Pinpoint the cell where the given text exists, returning its (X, Y) midpoint coordinate. 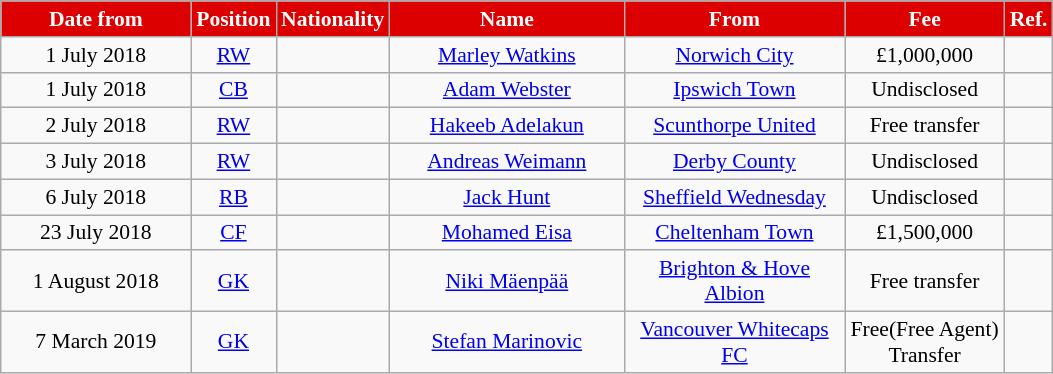
Free(Free Agent) Transfer (925, 342)
RB (234, 197)
£1,500,000 (925, 233)
CB (234, 90)
Hakeeb Adelakun (506, 126)
£1,000,000 (925, 55)
Norwich City (734, 55)
1 August 2018 (96, 282)
Scunthorpe United (734, 126)
Vancouver Whitecaps FC (734, 342)
3 July 2018 (96, 162)
Name (506, 19)
Fee (925, 19)
6 July 2018 (96, 197)
Stefan Marinovic (506, 342)
From (734, 19)
Position (234, 19)
CF (234, 233)
2 July 2018 (96, 126)
Jack Hunt (506, 197)
Brighton & Hove Albion (734, 282)
7 March 2019 (96, 342)
Mohamed Eisa (506, 233)
Ipswich Town (734, 90)
Sheffield Wednesday (734, 197)
Nationality (332, 19)
Adam Webster (506, 90)
Marley Watkins (506, 55)
Ref. (1029, 19)
Derby County (734, 162)
Niki Mäenpää (506, 282)
Andreas Weimann (506, 162)
Cheltenham Town (734, 233)
23 July 2018 (96, 233)
Date from (96, 19)
